Determine the [X, Y] coordinate at the center of the cell enclosing the given text.  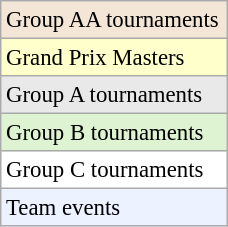
Group C tournaments [114, 170]
Group AA tournaments [114, 20]
Team events [114, 208]
Group A tournaments [114, 95]
Group B tournaments [114, 133]
Grand Prix Masters [114, 58]
